Return (X, Y) of the center of cell containing provided text 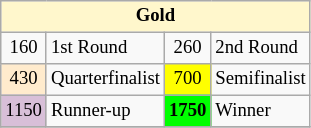
Gold (156, 16)
1150 (24, 112)
260 (187, 48)
160 (24, 48)
Semifinalist (260, 80)
700 (187, 80)
Runner-up (105, 112)
Winner (260, 112)
Quarterfinalist (105, 80)
2nd Round (260, 48)
1st Round (105, 48)
1750 (187, 112)
430 (24, 80)
